Return the [X, Y] coordinate for the center point of the cell that contains the specified text.  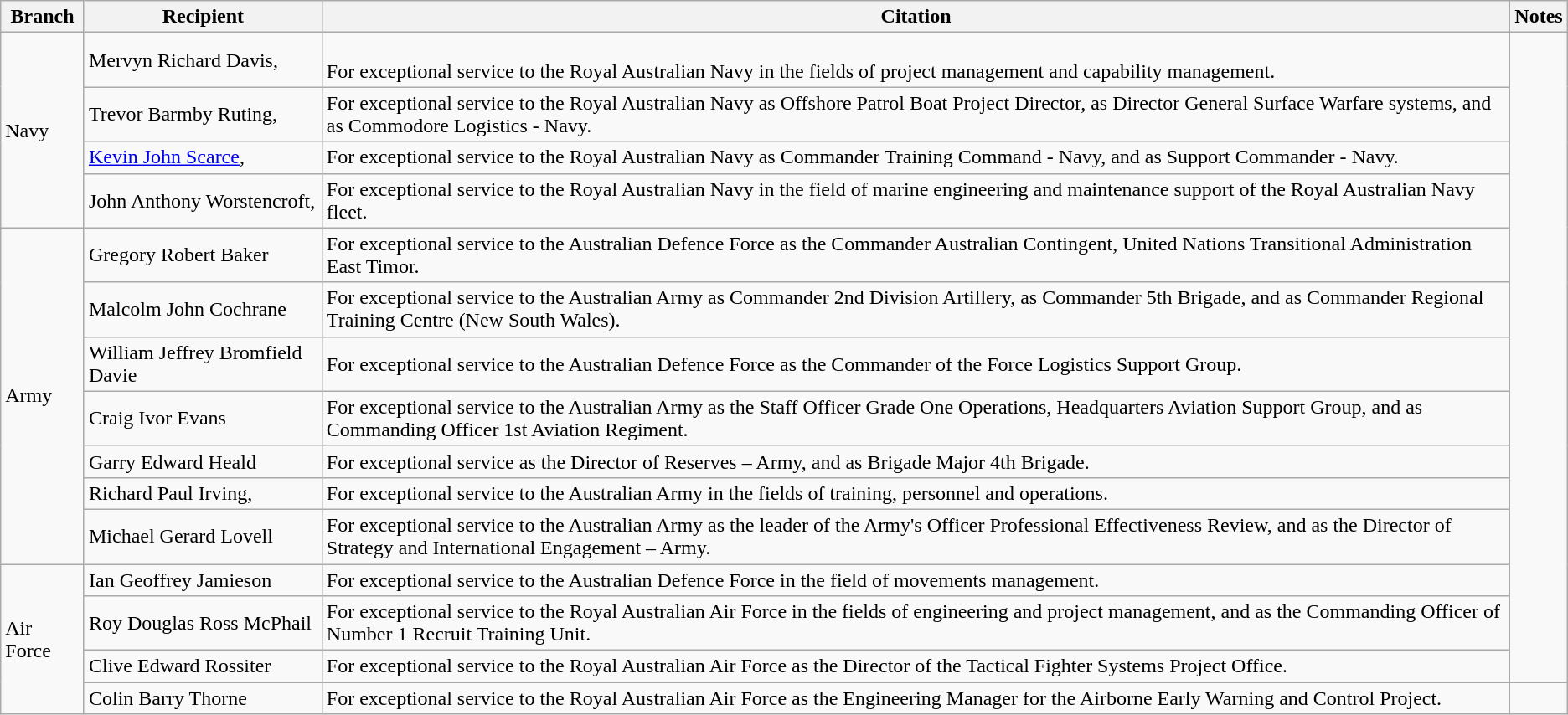
Kevin John Scarce, [203, 157]
Craig Ivor Evans [203, 419]
Army [43, 395]
Garry Edward Heald [203, 461]
Notes [1539, 17]
Air Force [43, 640]
Roy Douglas Ross McPhail [203, 623]
For exceptional service to the Australian Army in the fields of training, personnel and operations. [916, 493]
William Jeffrey Bromfield Davie [203, 363]
Recipient [203, 17]
For exceptional service to the Royal Australian Navy in the fields of project management and capability management. [916, 60]
For exceptional service as the Director of Reserves – Army, and as Brigade Major 4th Brigade. [916, 461]
Branch [43, 17]
For exceptional service to the Royal Australian Navy in the field of marine engineering and maintenance support of the Royal Australian Navy fleet. [916, 201]
Gregory Robert Baker [203, 255]
For exceptional service to the Royal Australian Air Force as the Director of the Tactical Fighter Systems Project Office. [916, 666]
Ian Geoffrey Jamieson [203, 580]
Michael Gerard Lovell [203, 536]
For exceptional service to the Australian Defence Force as the Commander of the Force Logistics Support Group. [916, 363]
Trevor Barmby Ruting, [203, 114]
For exceptional service to the Royal Australian Air Force as the Engineering Manager for the Airborne Early Warning and Control Project. [916, 698]
For exceptional service to the Royal Australian Navy as Commander Training Command - Navy, and as Support Commander - Navy. [916, 157]
Richard Paul Irving, [203, 493]
Navy [43, 131]
Colin Barry Thorne [203, 698]
Citation [916, 17]
John Anthony Worstencroft, [203, 201]
Mervyn Richard Davis, [203, 60]
For exceptional service to the Australian Defence Force in the field of movements management. [916, 580]
Clive Edward Rossiter [203, 666]
Malcolm John Cochrane [203, 310]
